Find where the given text appears and provide that cell's center as (x, y) coordinate. 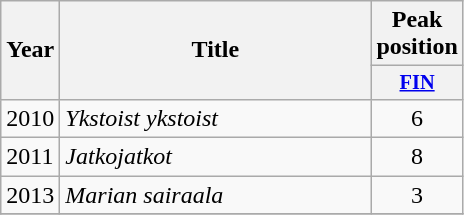
Jatkojatkot (216, 157)
Peak position (417, 34)
FIN (417, 83)
Title (216, 50)
2010 (30, 118)
Year (30, 50)
Ykstoist ykstoist (216, 118)
8 (417, 157)
Marian sairaala (216, 195)
2013 (30, 195)
6 (417, 118)
2011 (30, 157)
3 (417, 195)
